Return the (x, y) coordinate for the center point of the cell that contains the specified text.  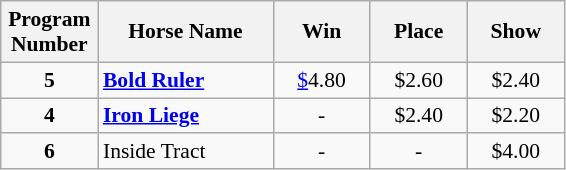
$2.60 (418, 80)
Win (322, 32)
Program Number (50, 32)
Horse Name (186, 32)
$4.00 (516, 152)
$2.20 (516, 116)
4 (50, 116)
5 (50, 80)
Inside Tract (186, 152)
6 (50, 152)
Show (516, 32)
Iron Liege (186, 116)
Place (418, 32)
$4.80 (322, 80)
Bold Ruler (186, 80)
